Provide the (X, Y) coordinate of the cell's center where the given text is located.  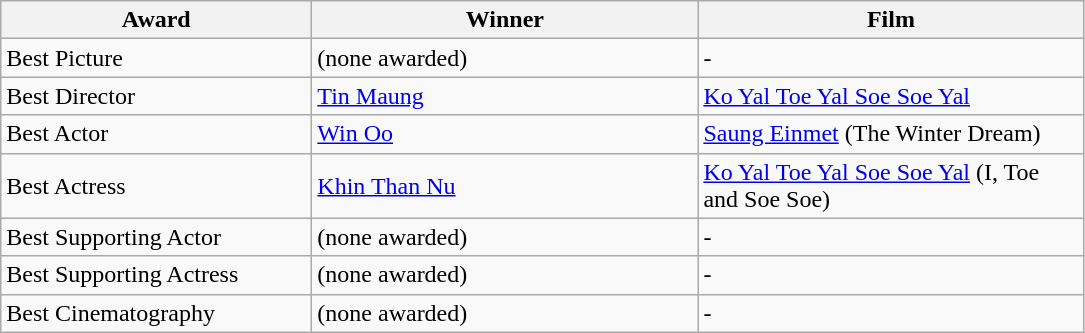
Best Director (156, 96)
Film (891, 20)
Best Actor (156, 134)
Tin Maung (505, 96)
Khin Than Nu (505, 186)
Best Actress (156, 186)
Win Oo (505, 134)
Ko Yal Toe Yal Soe Soe Yal (891, 96)
Best Supporting Actor (156, 237)
Best Picture (156, 58)
Award (156, 20)
Winner (505, 20)
Best Cinematography (156, 313)
Best Supporting Actress (156, 275)
Ko Yal Toe Yal Soe Soe Yal (I, Toe and Soe Soe) (891, 186)
Saung Einmet (The Winter Dream) (891, 134)
